Locate the cell with the specified text and output its [X, Y] center coordinate. 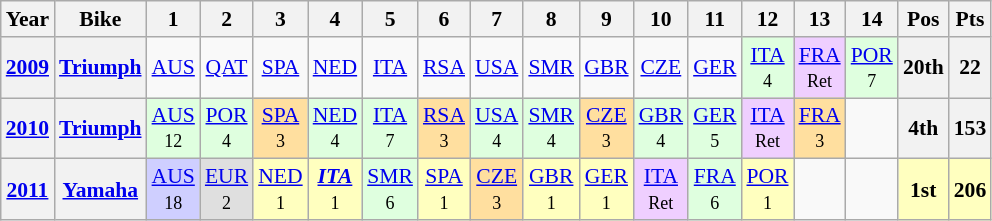
CZE [662, 68]
13 [820, 19]
NED [335, 68]
22 [970, 68]
ITA1 [335, 190]
AUS12 [174, 128]
SMR4 [551, 128]
QAT [226, 68]
RSA [444, 68]
206 [970, 190]
POR4 [226, 128]
RSA3 [444, 128]
GER5 [714, 128]
20th [924, 68]
12 [767, 19]
GER [714, 68]
2 [226, 19]
GBR [606, 68]
Year [28, 19]
FRA3 [820, 128]
14 [872, 19]
AUS [174, 68]
SPA [280, 68]
4 [335, 19]
FRA6 [714, 190]
FRARet [820, 68]
Pts [970, 19]
9 [606, 19]
ITA [390, 68]
Yamaha [100, 190]
7 [496, 19]
SMR [551, 68]
Pos [924, 19]
NED4 [335, 128]
ITA7 [390, 128]
3 [280, 19]
EUR2 [226, 190]
2010 [28, 128]
2011 [28, 190]
GBR4 [662, 128]
153 [970, 128]
6 [444, 19]
SPA1 [444, 190]
5 [390, 19]
1st [924, 190]
USA4 [496, 128]
ITA4 [767, 68]
8 [551, 19]
2009 [28, 68]
AUS18 [174, 190]
10 [662, 19]
SMR6 [390, 190]
4th [924, 128]
1 [174, 19]
GER1 [606, 190]
GBR1 [551, 190]
POR1 [767, 190]
11 [714, 19]
SPA3 [280, 128]
NED1 [280, 190]
POR7 [872, 68]
Bike [100, 19]
USA [496, 68]
